Find where the given text appears and provide that cell's center as (x, y) coordinate. 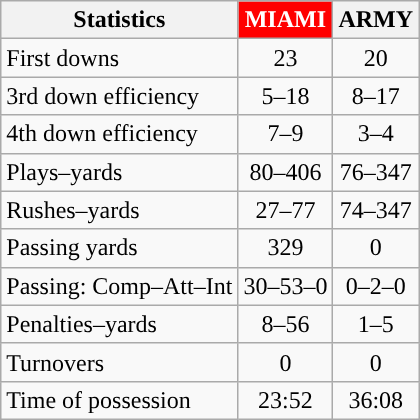
8–17 (376, 96)
Penalties–yards (120, 324)
ARMY (376, 20)
Time of possession (120, 400)
80–406 (286, 172)
Passing: Comp–Att–Int (120, 286)
76–347 (376, 172)
4th down efficiency (120, 134)
23:52 (286, 400)
Rushes–yards (120, 210)
0–2–0 (376, 286)
8–56 (286, 324)
23 (286, 58)
30–53–0 (286, 286)
3rd down efficiency (120, 96)
Statistics (120, 20)
First downs (120, 58)
MIAMI (286, 20)
329 (286, 248)
Turnovers (120, 362)
5–18 (286, 96)
20 (376, 58)
1–5 (376, 324)
36:08 (376, 400)
Passing yards (120, 248)
Plays–yards (120, 172)
27–77 (286, 210)
7–9 (286, 134)
74–347 (376, 210)
3–4 (376, 134)
